For the text-containing cell, return its midpoint in (x, y) coordinate format. 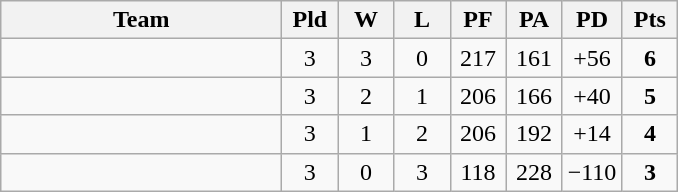
4 (650, 134)
228 (534, 172)
L (422, 20)
Pld (310, 20)
6 (650, 58)
W (366, 20)
PA (534, 20)
PF (478, 20)
−110 (592, 172)
+14 (592, 134)
+56 (592, 58)
Pts (650, 20)
217 (478, 58)
PD (592, 20)
5 (650, 96)
192 (534, 134)
161 (534, 58)
118 (478, 172)
+40 (592, 96)
Team (142, 20)
166 (534, 96)
